Scan for the cell matching the given text and deliver its [x, y] coordinate at center. 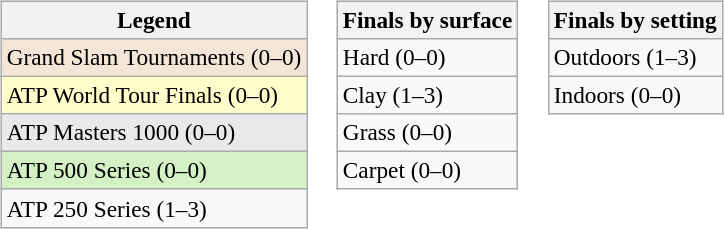
Grass (0–0) [427, 133]
Grand Slam Tournaments (0–0) [154, 57]
Outdoors (1–3) [635, 57]
Finals by setting [635, 20]
Finals by surface [427, 20]
Hard (0–0) [427, 57]
ATP 250 Series (1–3) [154, 208]
ATP 500 Series (0–0) [154, 171]
Indoors (0–0) [635, 95]
Clay (1–3) [427, 95]
ATP World Tour Finals (0–0) [154, 95]
ATP Masters 1000 (0–0) [154, 133]
Legend [154, 20]
Carpet (0–0) [427, 171]
